Extract the (x, y) coordinate from the center of the cell holding the provided text.  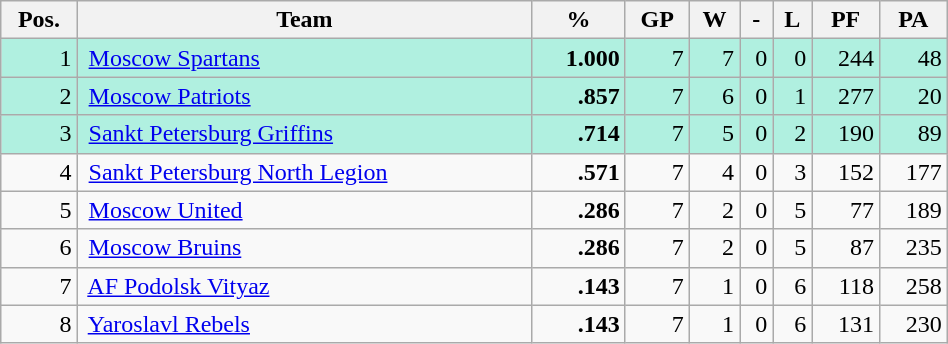
.714 (579, 134)
177 (913, 172)
Moscow Spartans (304, 58)
AF Podolsk Vityaz (304, 286)
Sankt Petersburg North Legion (304, 172)
244 (846, 58)
GP (657, 20)
Moscow United (304, 210)
1.000 (579, 58)
118 (846, 286)
277 (846, 96)
87 (846, 248)
152 (846, 172)
L (792, 20)
Team (304, 20)
20 (913, 96)
.571 (579, 172)
258 (913, 286)
230 (913, 324)
Sankt Petersburg Griffins (304, 134)
PF (846, 20)
89 (913, 134)
Yaroslavl Rebels (304, 324)
Pos. (39, 20)
235 (913, 248)
% (579, 20)
W (714, 20)
- (756, 20)
Moscow Patriots (304, 96)
.857 (579, 96)
189 (913, 210)
48 (913, 58)
131 (846, 324)
77 (846, 210)
190 (846, 134)
PA (913, 20)
8 (39, 324)
Moscow Bruins (304, 248)
